Find where the given text appears and provide that cell's center as [X, Y] coordinate. 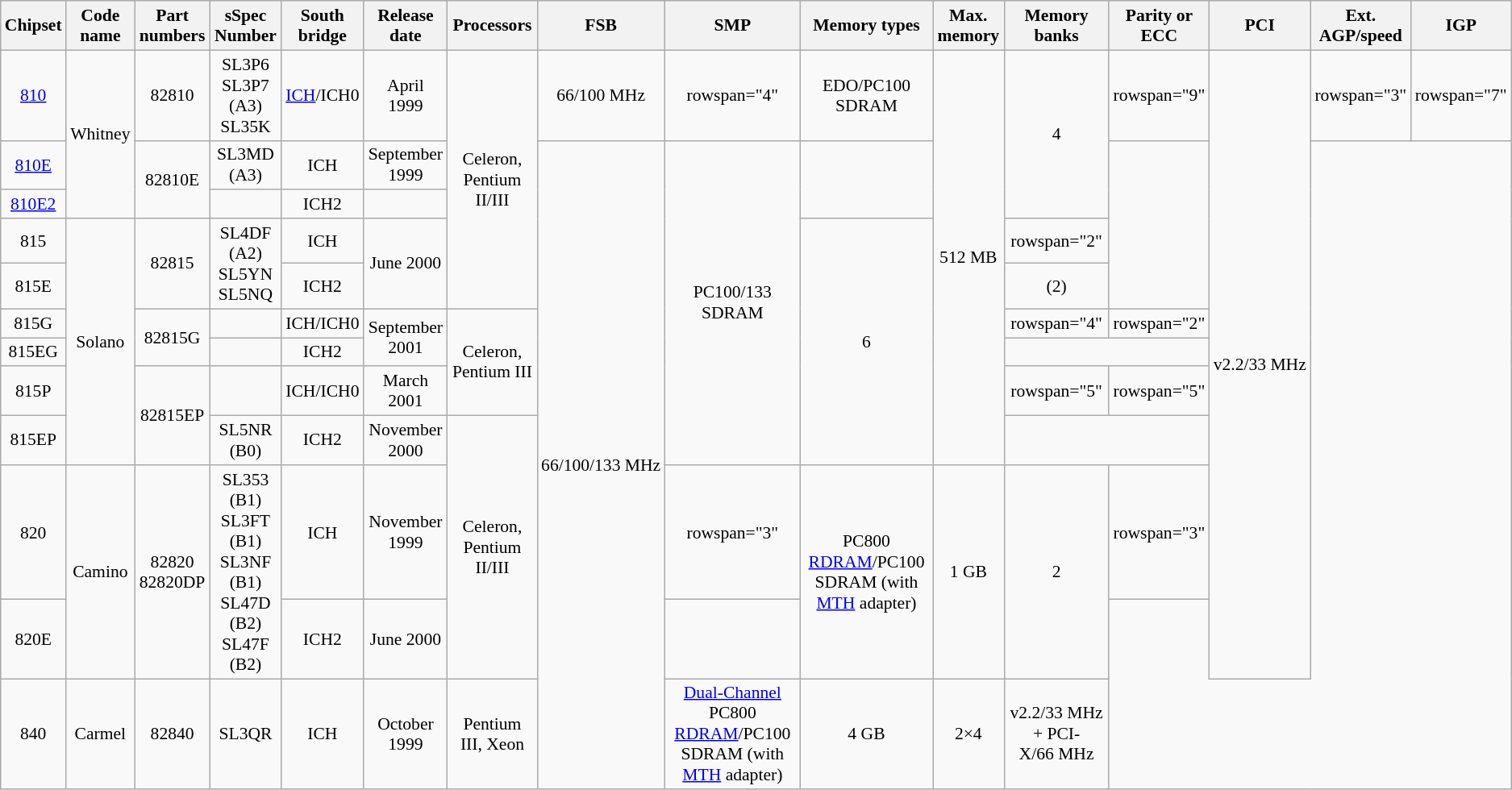
4 [1056, 134]
66/100/133 MHz [601, 464]
SL3MD (A3) [245, 164]
Max. memory [968, 26]
Memory types [866, 26]
810 [34, 95]
Memory banks [1056, 26]
v2.2/33 MHz + PCI-X/66 MHz [1056, 734]
810E [34, 164]
Pentium III, Xeon [492, 734]
v2.2/33 MHz [1260, 364]
Code name [100, 26]
Chipset [34, 26]
4 GB [866, 734]
SL353 (B1)SL3FT (B1)SL3NF (B1)SL47D (B2)SL47F (B2) [245, 572]
82810E [173, 179]
820 [34, 532]
SL4DF (A2)SL5YNSL5NQ [245, 264]
November 1999 [406, 532]
EDO/PC100 SDRAM [866, 95]
2×4 [968, 734]
Carmel [100, 734]
September 2001 [406, 337]
Processors [492, 26]
SL3QR [245, 734]
sSpec Number [245, 26]
Ext. AGP/speed [1361, 26]
South bridge [323, 26]
815P [34, 392]
rowspan="9" [1159, 95]
IGP [1461, 26]
8282082820DP [173, 572]
PC100/133 SDRAM [732, 302]
Dual-Channel PC800 RDRAM/PC100 SDRAM (with MTH adapter) [732, 734]
815 [34, 241]
2 [1056, 572]
(2) [1056, 286]
815E [34, 286]
Release date [406, 26]
October 1999 [406, 734]
rowspan="7" [1461, 95]
Celeron, Pentium III [492, 362]
PC800 RDRAM/PC100 SDRAM (with MTH adapter) [866, 572]
FSB [601, 26]
810E2 [34, 205]
82810 [173, 95]
820E [34, 639]
815EP [34, 440]
PCI [1260, 26]
March 2001 [406, 392]
November 2000 [406, 440]
Parity or ECC [1159, 26]
82815EP [173, 416]
6 [866, 342]
SMP [732, 26]
66/100 MHz [601, 95]
815EG [34, 352]
Camino [100, 572]
Whitney [100, 134]
512 MB [968, 257]
Solano [100, 342]
April 1999 [406, 95]
815G [34, 323]
82815G [173, 337]
82840 [173, 734]
840 [34, 734]
Part numbers [173, 26]
82815 [173, 264]
SL5NR (B0) [245, 440]
September 1999 [406, 164]
1 GB [968, 572]
SL3P6SL3P7 (A3)SL35K [245, 95]
